For the text-containing cell, return its midpoint in (x, y) coordinate format. 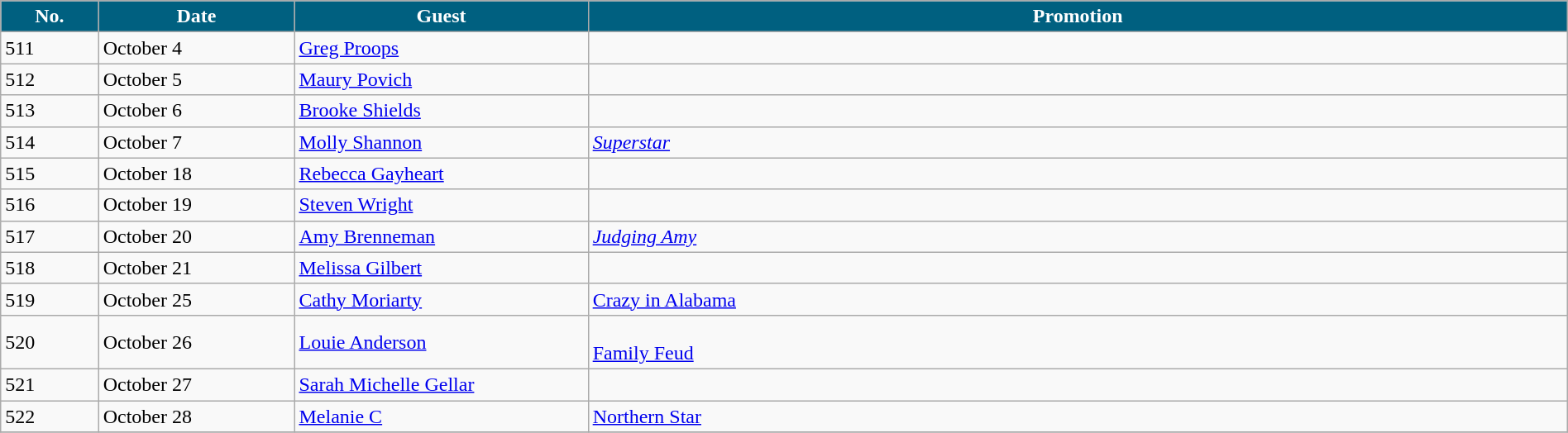
Crazy in Alabama (1078, 299)
October 7 (197, 142)
511 (50, 48)
Guest (442, 17)
Rebecca Gayheart (442, 174)
Amy Brenneman (442, 236)
Northern Star (1078, 416)
514 (50, 142)
Family Feud (1078, 342)
October 19 (197, 205)
October 25 (197, 299)
517 (50, 236)
522 (50, 416)
October 27 (197, 384)
October 5 (197, 79)
Greg Proops (442, 48)
Cathy Moriarty (442, 299)
520 (50, 342)
October 20 (197, 236)
Date (197, 17)
October 4 (197, 48)
October 28 (197, 416)
515 (50, 174)
October 21 (197, 268)
Steven Wright (442, 205)
513 (50, 111)
519 (50, 299)
Molly Shannon (442, 142)
October 6 (197, 111)
516 (50, 205)
512 (50, 79)
Melissa Gilbert (442, 268)
518 (50, 268)
Superstar (1078, 142)
October 18 (197, 174)
Judging Amy (1078, 236)
Sarah Michelle Gellar (442, 384)
No. (50, 17)
Brooke Shields (442, 111)
Louie Anderson (442, 342)
521 (50, 384)
Promotion (1078, 17)
Maury Povich (442, 79)
October 26 (197, 342)
Melanie C (442, 416)
